Locate the cell with the specified text and output its [x, y] center coordinate. 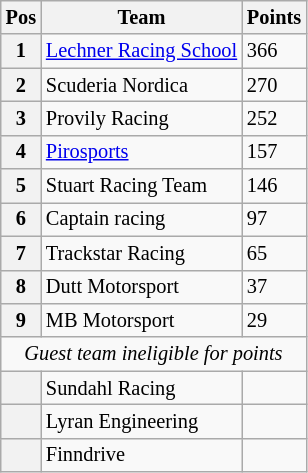
Lechner Racing School [142, 51]
Dutt Motorsport [142, 287]
Pos [21, 17]
6 [21, 219]
Points [274, 17]
2 [21, 85]
7 [21, 253]
37 [274, 287]
97 [274, 219]
1 [21, 51]
Scuderia Nordica [142, 85]
Pirosports [142, 152]
Guest team ineligible for points [154, 354]
5 [21, 186]
3 [21, 118]
Sundahl Racing [142, 388]
Provily Racing [142, 118]
9 [21, 320]
Trackstar Racing [142, 253]
146 [274, 186]
8 [21, 287]
4 [21, 152]
366 [274, 51]
Captain racing [142, 219]
270 [274, 85]
29 [274, 320]
Team [142, 17]
Finndrive [142, 455]
MB Motorsport [142, 320]
Stuart Racing Team [142, 186]
252 [274, 118]
157 [274, 152]
Lyran Engineering [142, 421]
65 [274, 253]
